For the text-containing cell, return its midpoint in [x, y] coordinate format. 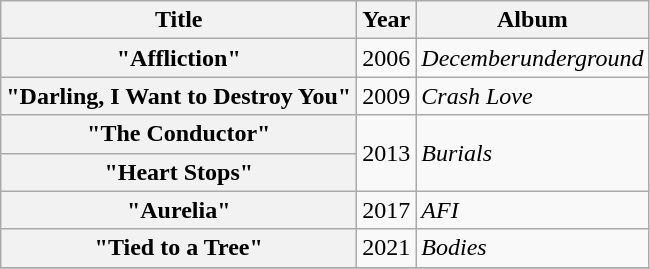
2017 [386, 210]
"Tied to a Tree" [179, 248]
"The Conductor" [179, 134]
Bodies [532, 248]
2006 [386, 58]
Decemberunderground [532, 58]
"Aurelia" [179, 210]
Album [532, 20]
2013 [386, 153]
2009 [386, 96]
Crash Love [532, 96]
Burials [532, 153]
Year [386, 20]
"Affliction" [179, 58]
Title [179, 20]
2021 [386, 248]
AFI [532, 210]
"Heart Stops" [179, 172]
"Darling, I Want to Destroy You" [179, 96]
